For the text-containing cell, return its midpoint in [X, Y] coordinate format. 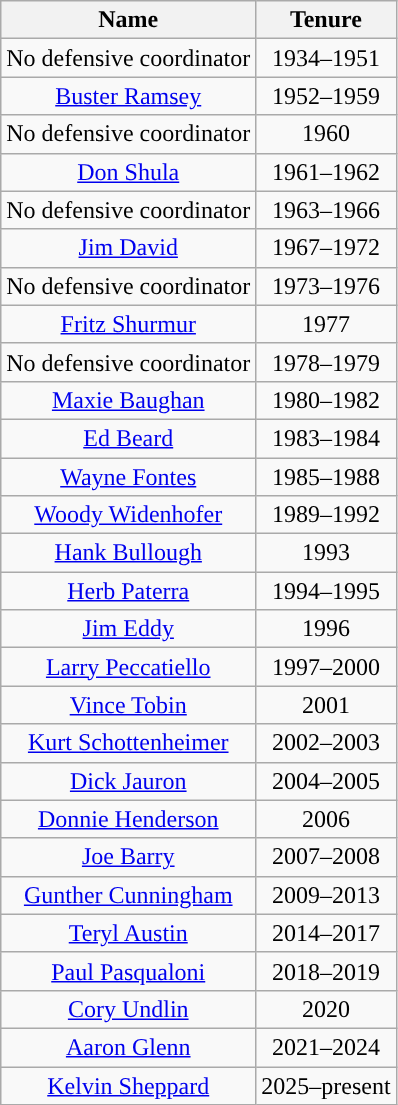
2014–2017 [326, 933]
1983–1984 [326, 438]
1963–1966 [326, 210]
1960 [326, 134]
2004–2005 [326, 781]
1997–2000 [326, 667]
Kelvin Sheppard [128, 1085]
1977 [326, 324]
1994–1995 [326, 591]
Name [128, 20]
2009–2013 [326, 895]
Aaron Glenn [128, 1047]
1980–1982 [326, 400]
Jim Eddy [128, 629]
Tenure [326, 20]
Herb Paterra [128, 591]
2006 [326, 819]
1973–1976 [326, 286]
Teryl Austin [128, 933]
2001 [326, 705]
Cory Undlin [128, 1009]
Larry Peccatiello [128, 667]
Don Shula [128, 172]
Kurt Schottenheimer [128, 743]
Fritz Shurmur [128, 324]
2018–2019 [326, 971]
1989–1992 [326, 515]
1993 [326, 553]
1985–1988 [326, 477]
Hank Bullough [128, 553]
Jim David [128, 248]
2020 [326, 1009]
Wayne Fontes [128, 477]
Dick Jauron [128, 781]
Joe Barry [128, 857]
1978–1979 [326, 362]
1967–1972 [326, 248]
1961–1962 [326, 172]
1996 [326, 629]
Woody Widenhofer [128, 515]
2002–2003 [326, 743]
1952–1959 [326, 96]
Maxie Baughan [128, 400]
1934–1951 [326, 58]
2007–2008 [326, 857]
Ed Beard [128, 438]
2025–present [326, 1085]
Donnie Henderson [128, 819]
Vince Tobin [128, 705]
Buster Ramsey [128, 96]
Paul Pasqualoni [128, 971]
Gunther Cunningham [128, 895]
2021–2024 [326, 1047]
